Identify which cell holds the provided text, then report its [X, Y] central coordinate. 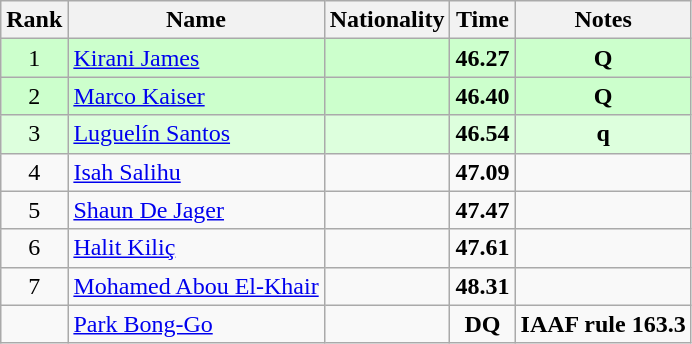
2 [34, 96]
IAAF rule 163.3 [603, 324]
48.31 [482, 286]
Luguelín Santos [196, 134]
Marco Kaiser [196, 96]
47.47 [482, 210]
Mohamed Abou El-Khair [196, 286]
DQ [482, 324]
Name [196, 20]
5 [34, 210]
46.40 [482, 96]
Isah Salihu [196, 172]
Shaun De Jager [196, 210]
46.27 [482, 58]
q [603, 134]
Time [482, 20]
7 [34, 286]
3 [34, 134]
4 [34, 172]
6 [34, 248]
46.54 [482, 134]
Nationality [387, 20]
47.09 [482, 172]
Halit Kiliç [196, 248]
Rank [34, 20]
1 [34, 58]
Kirani James [196, 58]
47.61 [482, 248]
Park Bong-Go [196, 324]
Notes [603, 20]
